Return (x, y) of the center of cell containing provided text 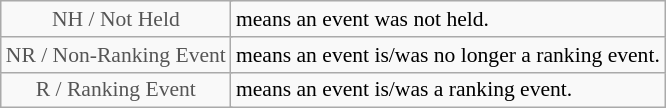
R / Ranking Event (116, 90)
means an event was not held. (448, 19)
means an event is/was a ranking event. (448, 90)
NH / Not Held (116, 19)
means an event is/was no longer a ranking event. (448, 55)
NR / Non-Ranking Event (116, 55)
